Identify which cell holds the provided text, then report its (X, Y) central coordinate. 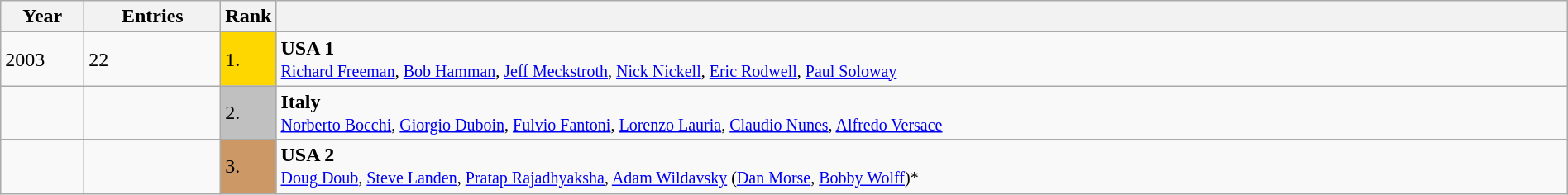
2003 (43, 59)
22 (152, 59)
ItalyNorberto Bocchi, Giorgio Duboin, Fulvio Fantoni, Lorenzo Lauria, Claudio Nunes, Alfredo Versace (921, 112)
Entries (152, 17)
3. (248, 167)
USA 1 Richard Freeman, Bob Hamman, Jeff Meckstroth, Nick Nickell, Eric Rodwell, Paul Soloway (921, 59)
Year (43, 17)
2. (248, 112)
1. (248, 59)
Rank (248, 17)
USA 2 Doug Doub, Steve Landen, Pratap Rajadhyaksha, Adam Wildavsky (Dan Morse, Bobby Wolff)* (921, 167)
